Output the [X, Y] coordinate of the center of the cell containing the given text.  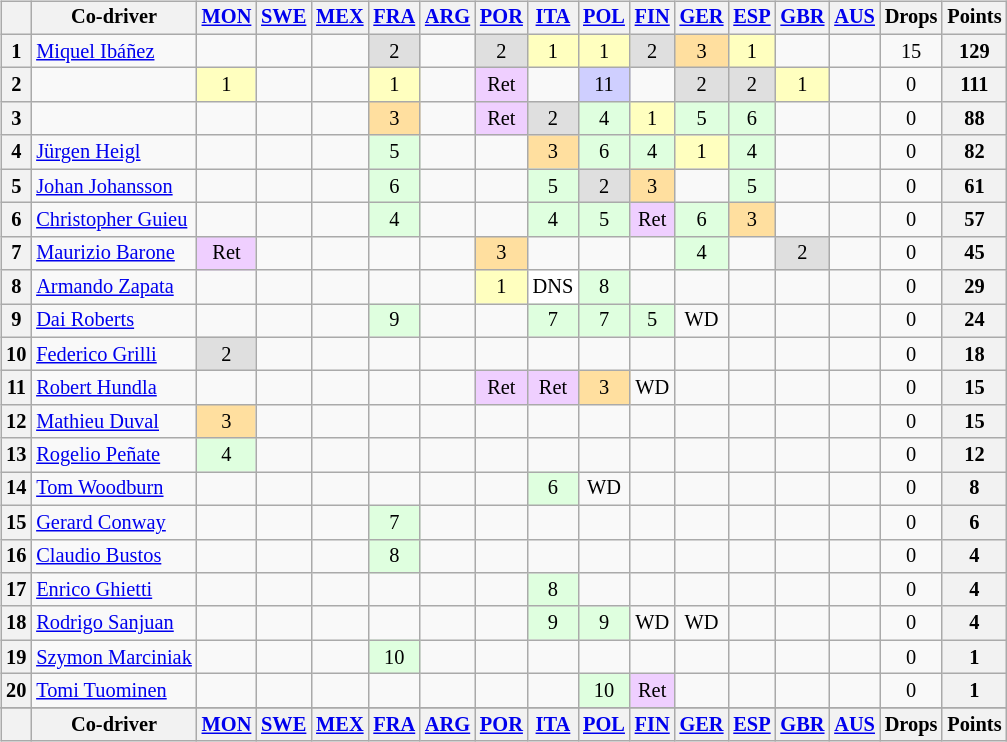
DNS [553, 287]
20 [16, 691]
Miquel Ibáñez [114, 51]
Dai Roberts [114, 321]
Federico Grilli [114, 354]
Claudio Bustos [114, 556]
17 [16, 590]
Rodrigo Sanjuan [114, 623]
129 [974, 51]
Armando Zapata [114, 287]
Enrico Ghietti [114, 590]
13 [16, 455]
Tom Woodburn [114, 489]
29 [974, 287]
Christopher Guieu [114, 220]
Maurizio Barone [114, 253]
19 [16, 657]
14 [16, 489]
45 [974, 253]
Johan Johansson [114, 186]
61 [974, 186]
111 [974, 85]
16 [16, 556]
82 [974, 152]
Tomi Tuominen [114, 691]
Robert Hundla [114, 388]
88 [974, 119]
Szymon Marciniak [114, 657]
Gerard Conway [114, 522]
24 [974, 321]
Mathieu Duval [114, 422]
57 [974, 220]
Jürgen Heigl [114, 152]
Rogelio Peñate [114, 455]
